Return the (X, Y) coordinate for the center point of the cell that contains the specified text.  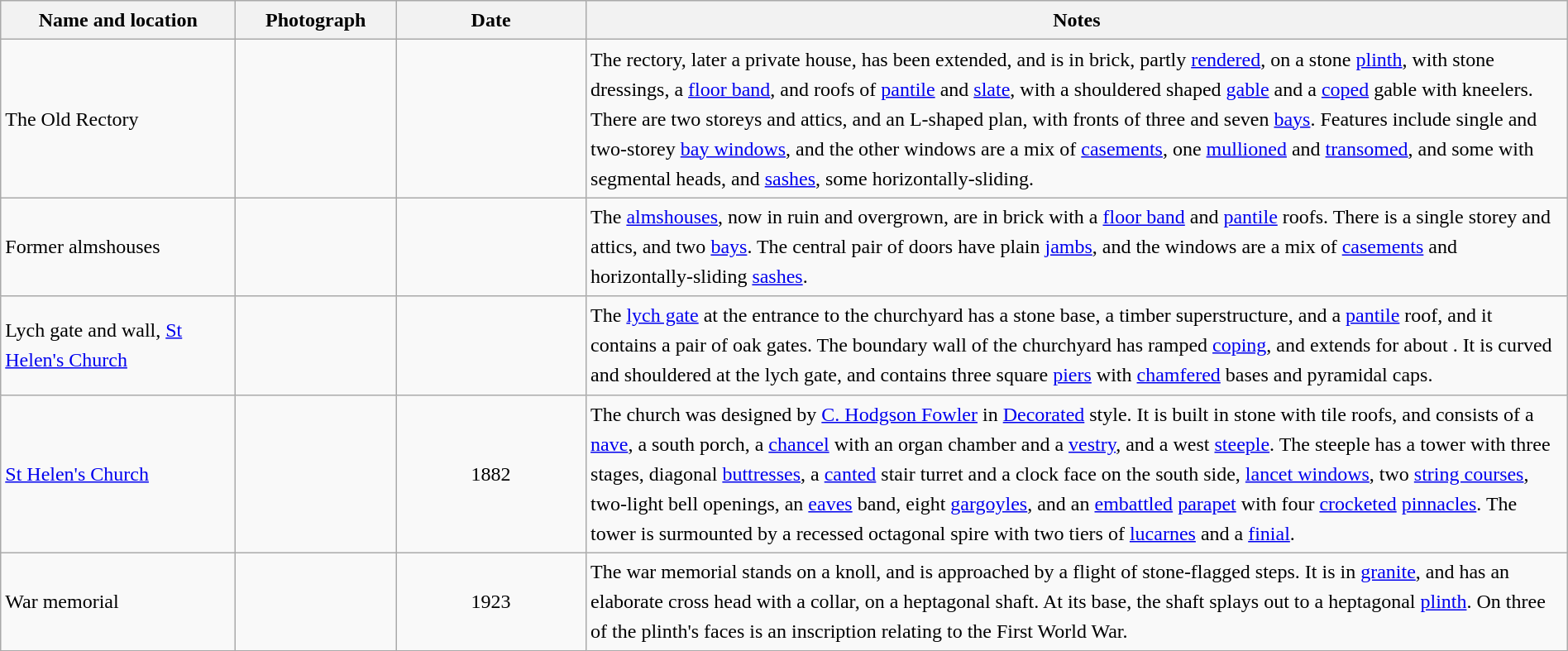
Photograph (316, 20)
Lych gate and wall, St Helen's Church (118, 346)
St Helen's Church (118, 473)
Notes (1077, 20)
Name and location (118, 20)
Former almshouses (118, 247)
1882 (491, 473)
1923 (491, 602)
War memorial (118, 602)
The Old Rectory (118, 119)
Date (491, 20)
